Find where the given text appears and provide that cell's center as (X, Y) coordinate. 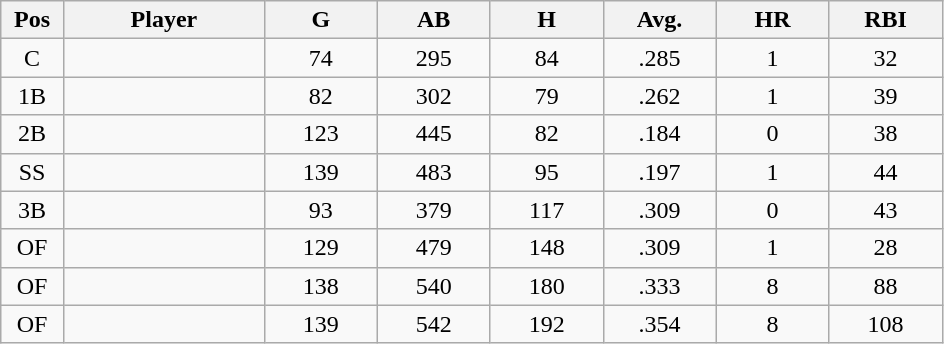
295 (434, 58)
117 (546, 210)
302 (434, 96)
445 (434, 134)
.184 (660, 134)
108 (886, 324)
180 (546, 286)
479 (434, 248)
540 (434, 286)
1B (32, 96)
.285 (660, 58)
192 (546, 324)
43 (886, 210)
.354 (660, 324)
2B (32, 134)
129 (320, 248)
RBI (886, 20)
39 (886, 96)
SS (32, 172)
123 (320, 134)
44 (886, 172)
95 (546, 172)
88 (886, 286)
G (320, 20)
74 (320, 58)
C (32, 58)
483 (434, 172)
32 (886, 58)
.262 (660, 96)
38 (886, 134)
148 (546, 248)
Avg. (660, 20)
Player (164, 20)
HR (772, 20)
H (546, 20)
138 (320, 286)
79 (546, 96)
Pos (32, 20)
.197 (660, 172)
28 (886, 248)
AB (434, 20)
84 (546, 58)
.333 (660, 286)
379 (434, 210)
3B (32, 210)
93 (320, 210)
542 (434, 324)
